Find where the given text appears and provide that cell's center as [x, y] coordinate. 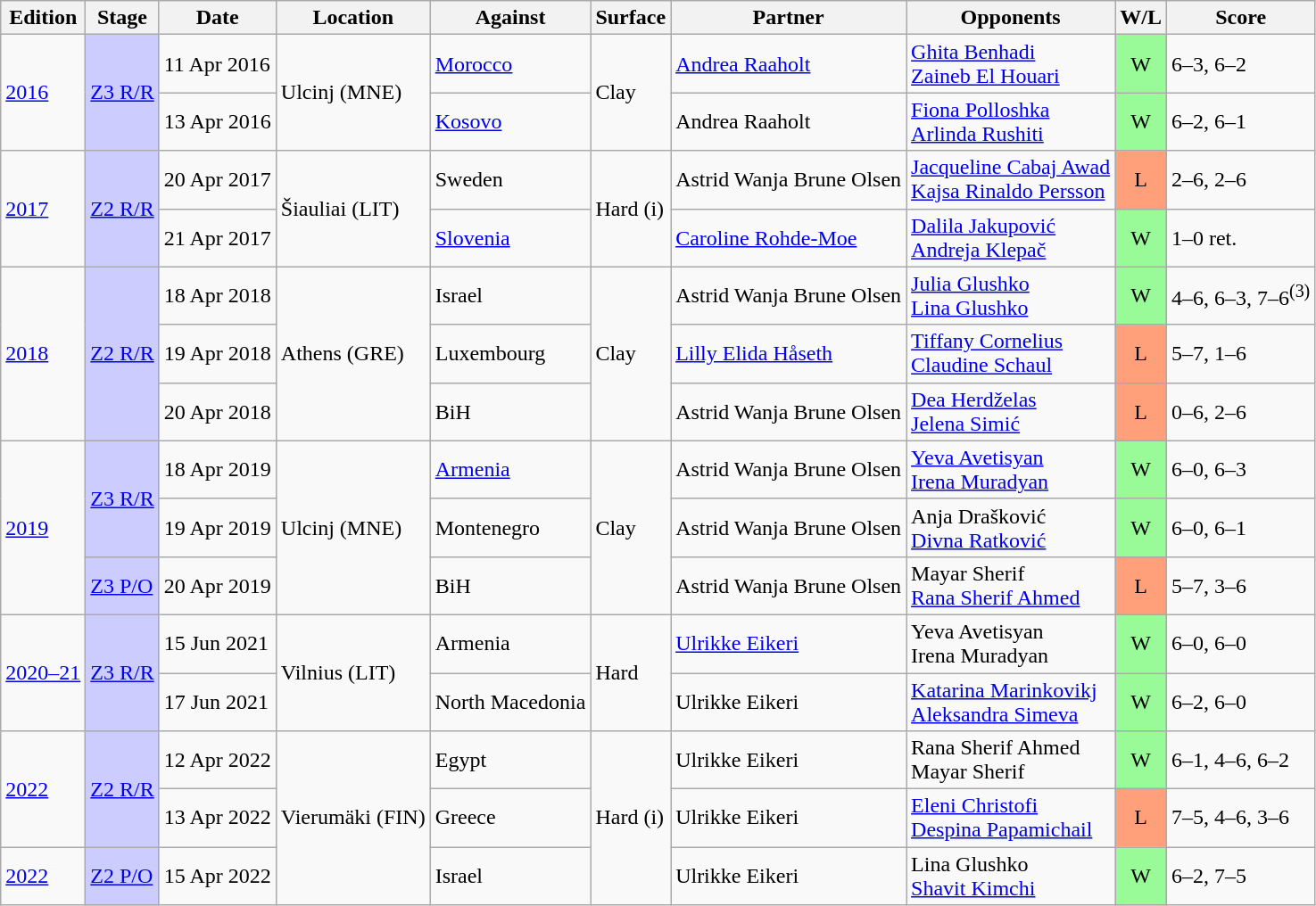
Montenegro [510, 528]
2020–21 [43, 672]
Score [1240, 18]
Vilnius (LIT) [353, 672]
20 Apr 2019 [218, 585]
6–0, 6–3 [1240, 469]
Z2 P/O [122, 876]
6–2, 6–0 [1240, 701]
19 Apr 2019 [218, 528]
15 Apr 2022 [218, 876]
4–6, 6–3, 7–6(3) [1240, 296]
Katarina Marinkovikj Aleksandra Simeva [1011, 701]
Dea Herdželas Jelena Simić [1011, 412]
Kosovo [510, 121]
Surface [631, 18]
13 Apr 2022 [218, 819]
Stage [122, 18]
Partner [789, 18]
Against [510, 18]
Ghita Benhadi Zaineb El Houari [1011, 64]
12 Apr 2022 [218, 760]
Opponents [1011, 18]
Luxembourg [510, 353]
Sweden [510, 180]
20 Apr 2018 [218, 412]
6–0, 6–1 [1240, 528]
19 Apr 2018 [218, 353]
Z3 P/O [122, 585]
Eleni Christofi Despina Papamichail [1011, 819]
Mayar Sherif Rana Sherif Ahmed [1011, 585]
6–1, 4–6, 6–2 [1240, 760]
Jacqueline Cabaj Awad Kajsa Rinaldo Persson [1011, 180]
Hard [631, 672]
Dalila Jakupović Andreja Klepač [1011, 237]
5–7, 3–6 [1240, 585]
Lina Glushko Shavit Kimchi [1011, 876]
Morocco [510, 64]
Egypt [510, 760]
W/L [1141, 18]
13 Apr 2016 [218, 121]
Šiauliai (LIT) [353, 209]
5–7, 1–6 [1240, 353]
Date [218, 18]
Edition [43, 18]
1–0 ret. [1240, 237]
Anja Drašković Divna Ratković [1011, 528]
2018 [43, 353]
18 Apr 2019 [218, 469]
North Macedonia [510, 701]
11 Apr 2016 [218, 64]
2019 [43, 528]
6–2, 7–5 [1240, 876]
6–3, 6–2 [1240, 64]
21 Apr 2017 [218, 237]
Location [353, 18]
Julia Glushko Lina Glushko [1011, 296]
18 Apr 2018 [218, 296]
Rana Sherif Ahmed Mayar Sherif [1011, 760]
6–2, 6–1 [1240, 121]
Fiona Polloshka Arlinda Rushiti [1011, 121]
7–5, 4–6, 3–6 [1240, 819]
Slovenia [510, 237]
Tiffany Cornelius Claudine Schaul [1011, 353]
0–6, 2–6 [1240, 412]
15 Jun 2021 [218, 644]
17 Jun 2021 [218, 701]
Caroline Rohde-Moe [789, 237]
20 Apr 2017 [218, 180]
Lilly Elida Håseth [789, 353]
6–0, 6–0 [1240, 644]
2–6, 2–6 [1240, 180]
2017 [43, 209]
Athens (GRE) [353, 353]
Vierumäki (FIN) [353, 819]
2016 [43, 93]
Greece [510, 819]
